Return (x, y) of the center of cell containing provided text 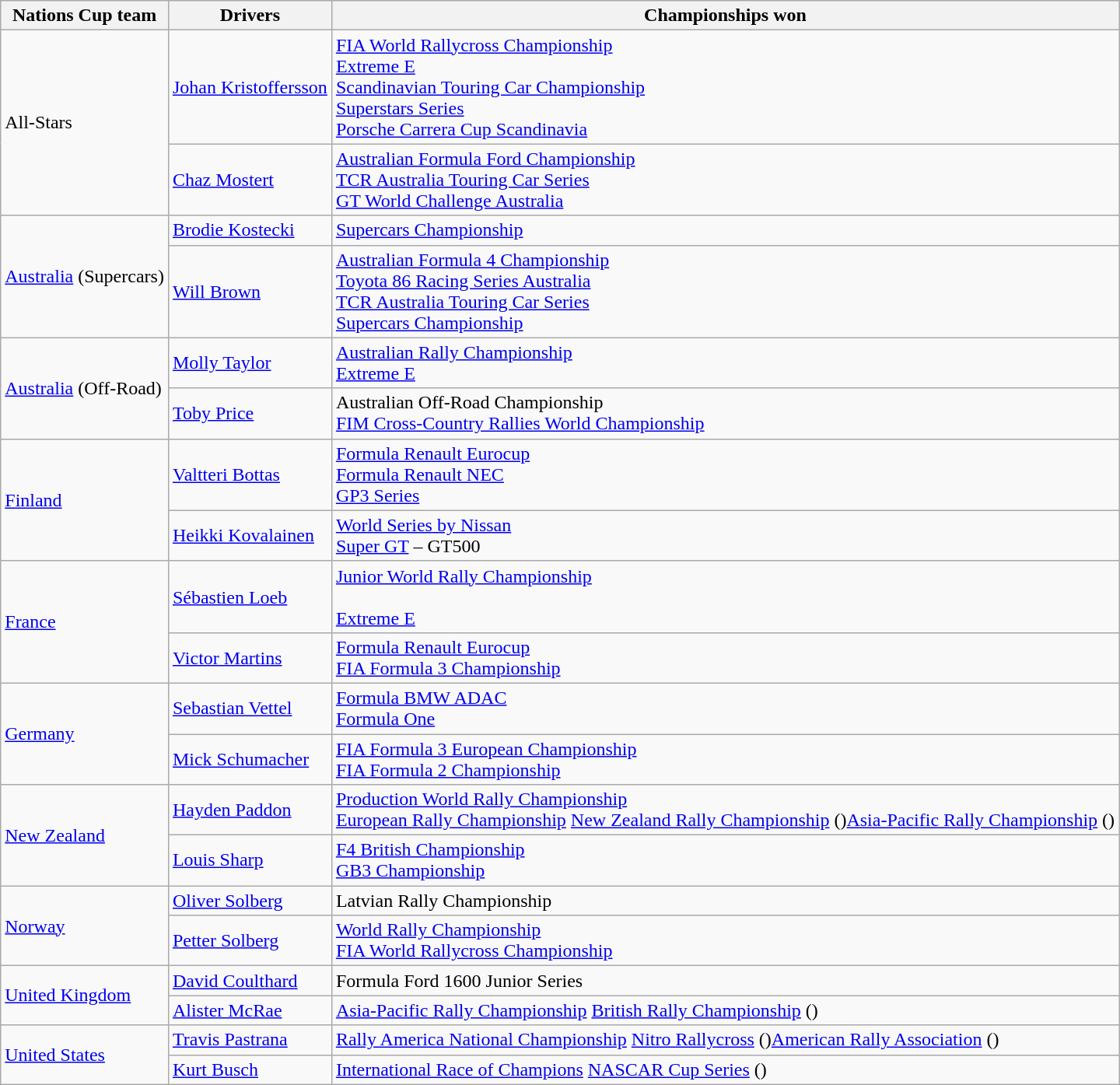
FIA Formula 3 European Championship FIA Formula 2 Championship (725, 759)
World Series by Nissan Super GT – GT500 (725, 535)
Will Brown (250, 291)
International Race of Champions NASCAR Cup Series () (725, 1069)
France (85, 622)
Formula Renault Eurocup Formula Renault NEC GP3 Series (725, 474)
Formula Renault Eurocup FIA Formula 3 Championship (725, 658)
FIA World Rallycross Championship Extreme E Scandinavian Touring Car Championship Superstars Series Porsche Carrera Cup Scandinavia (725, 87)
Drivers (250, 16)
Oliver Solberg (250, 901)
Kurt Busch (250, 1069)
Sébastien Loeb (250, 597)
Petter Solberg (250, 941)
David Coulthard (250, 981)
Championships won (725, 16)
United Kingdom (85, 996)
Australian Off-Road Championship FIM Cross-Country Rallies World Championship (725, 414)
Nations Cup team (85, 16)
Production World Rally Championship European Rally Championship New Zealand Rally Championship ()Asia-Pacific Rally Championship () (725, 810)
Chaz Mostert (250, 180)
Louis Sharp (250, 860)
Australian Rally Championship Extreme E (725, 362)
New Zealand (85, 835)
Formula BMW ADAC Formula One (725, 708)
Australia (Supercars) (85, 277)
Latvian Rally Championship (725, 901)
World Rally Championship FIA World Rallycross Championship (725, 941)
Sebastian Vettel (250, 708)
United States (85, 1055)
Australian Formula 4 Championship Toyota 86 Racing Series Australia TCR Australia Touring Car Series Supercars Championship (725, 291)
Johan Kristoffersson (250, 87)
Molly Taylor (250, 362)
Junior World Rally Championship Extreme E (725, 597)
Alister McRae (250, 1010)
Rally America National Championship Nitro Rallycross ()American Rally Association () (725, 1040)
Brodie Kostecki (250, 230)
Toby Price (250, 414)
Hayden Paddon (250, 810)
Australian Formula Ford Championship TCR Australia Touring Car Series GT World Challenge Australia (725, 180)
Germany (85, 733)
All-Stars (85, 123)
Heikki Kovalainen (250, 535)
Finland (85, 499)
Formula Ford 1600 Junior Series (725, 981)
Australia (Off-Road) (85, 388)
Travis Pastrana (250, 1040)
F4 British Championship GB3 Championship (725, 860)
Mick Schumacher (250, 759)
Asia-Pacific Rally Championship British Rally Championship () (725, 1010)
Supercars Championship (725, 230)
Victor Martins (250, 658)
Valtteri Bottas (250, 474)
Norway (85, 926)
